Pinpoint the cell where the given text exists, returning its (x, y) midpoint coordinate. 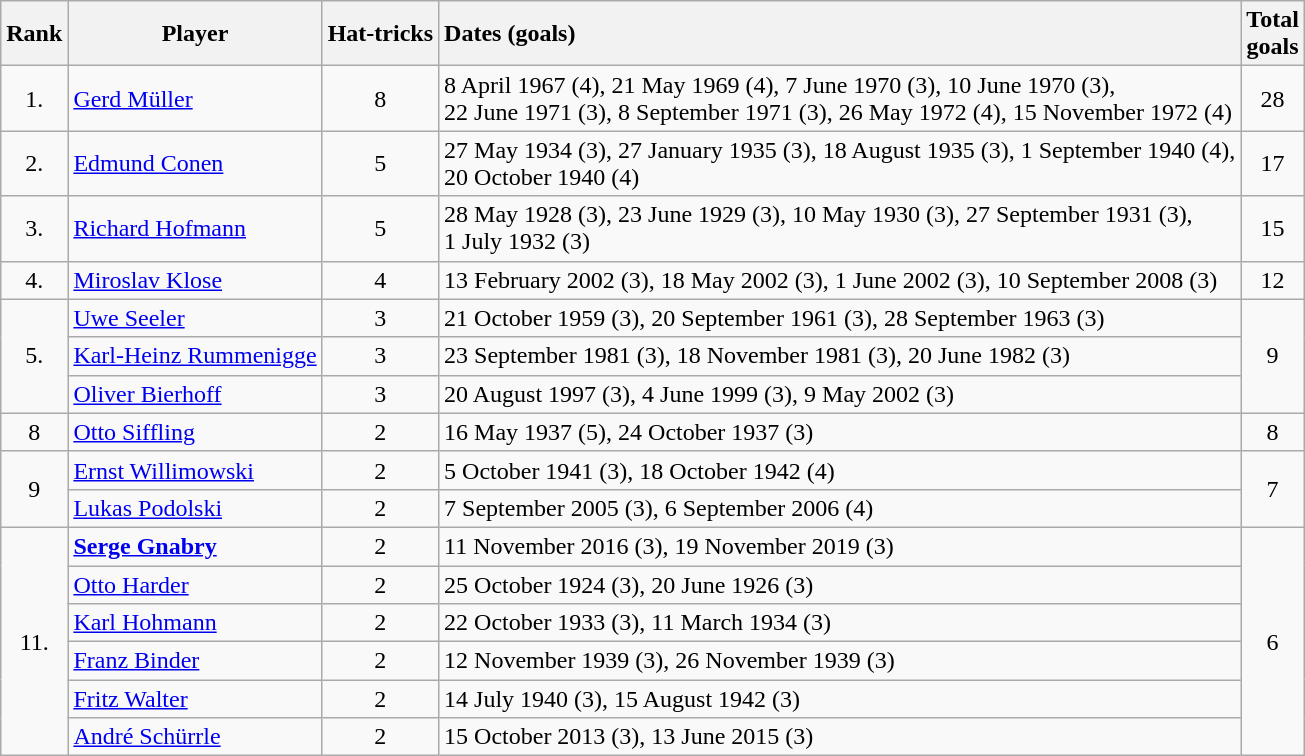
5. (34, 356)
28 May 1928 (3), 23 June 1929 (3), 10 May 1930 (3), 27 September 1931 (3),1 July 1932 (3) (840, 228)
3. (34, 228)
12 (1273, 280)
8 April 1967 (4), 21 May 1969 (4), 7 June 1970 (3), 10 June 1970 (3),22 June 1971 (3), 8 September 1971 (3), 26 May 1972 (4), 15 November 1972 (4) (840, 98)
21 October 1959 (3), 20 September 1961 (3), 28 September 1963 (3) (840, 318)
Lukas Podolski (195, 508)
Uwe Seeler (195, 318)
Edmund Conen (195, 164)
5 October 1941 (3), 18 October 1942 (4) (840, 470)
11. (34, 641)
Richard Hofmann (195, 228)
27 May 1934 (3), 27 January 1935 (3), 18 August 1935 (3), 1 September 1940 (4),20 October 1940 (4) (840, 164)
25 October 1924 (3), 20 June 1926 (3) (840, 585)
17 (1273, 164)
Rank (34, 34)
2. (34, 164)
11 November 2016 (3), 19 November 2019 (3) (840, 546)
Gerd Müller (195, 98)
4 (380, 280)
André Schürrle (195, 737)
Otto Harder (195, 585)
Serge Gnabry (195, 546)
Oliver Bierhoff (195, 394)
23 September 1981 (3), 18 November 1981 (3), 20 June 1982 (3) (840, 356)
12 November 1939 (3), 26 November 1939 (3) (840, 661)
20 August 1997 (3), 4 June 1999 (3), 9 May 2002 (3) (840, 394)
Karl-Heinz Rummenigge (195, 356)
Fritz Walter (195, 699)
7 September 2005 (3), 6 September 2006 (4) (840, 508)
Miroslav Klose (195, 280)
14 July 1940 (3), 15 August 1942 (3) (840, 699)
16 May 1937 (5), 24 October 1937 (3) (840, 432)
13 February 2002 (3), 18 May 2002 (3), 1 June 2002 (3), 10 September 2008 (3) (840, 280)
7 (1273, 489)
Ernst Willimowski (195, 470)
22 October 1933 (3), 11 March 1934 (3) (840, 623)
Hat-tricks (380, 34)
15 October 2013 (3), 13 June 2015 (3) (840, 737)
Otto Siffling (195, 432)
28 (1273, 98)
Totalgoals (1273, 34)
Dates (goals) (840, 34)
6 (1273, 641)
1. (34, 98)
15 (1273, 228)
4. (34, 280)
Karl Hohmann (195, 623)
Player (195, 34)
Franz Binder (195, 661)
